Search for the cell housing the specified text and yield its [x, y] center coordinate. 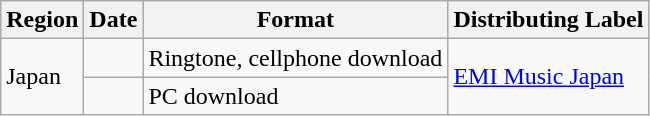
Format [296, 20]
Ringtone, cellphone download [296, 58]
PC download [296, 96]
Distributing Label [548, 20]
Japan [42, 77]
EMI Music Japan [548, 77]
Date [114, 20]
Region [42, 20]
